Scan for the cell matching the given text and deliver its (x, y) coordinate at center. 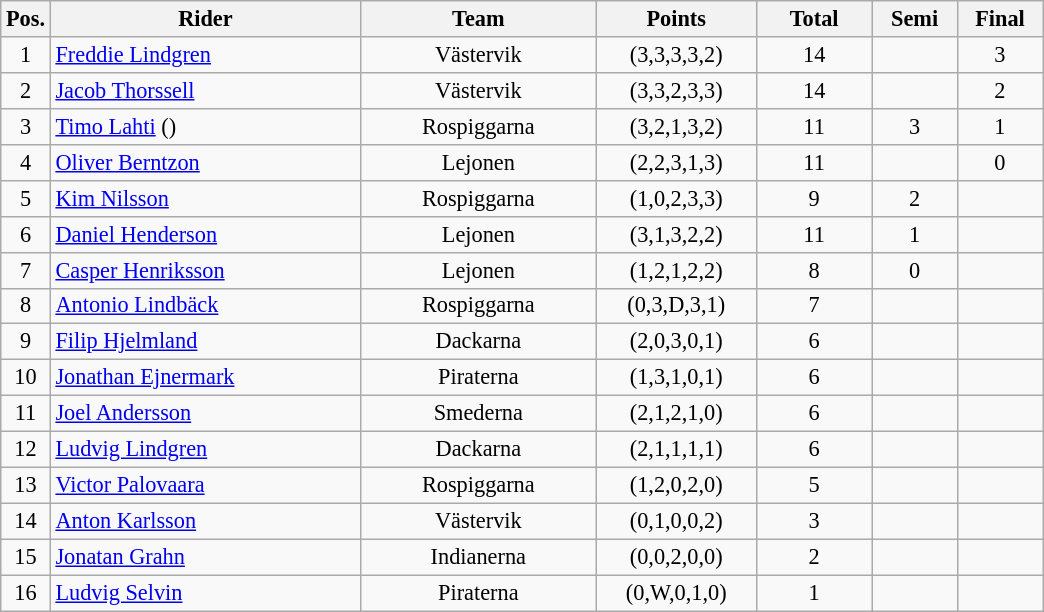
(2,1,2,1,0) (676, 414)
16 (26, 593)
4 (26, 162)
(2,0,3,0,1) (676, 342)
15 (26, 557)
Final (1000, 19)
Victor Palovaara (205, 485)
Indianerna (478, 557)
Jacob Thorssell (205, 90)
(2,1,1,1,1) (676, 450)
Jonathan Ejnermark (205, 378)
Semi (914, 19)
Kim Nilsson (205, 198)
Antonio Lindbäck (205, 306)
(1,0,2,3,3) (676, 198)
Filip Hjelmland (205, 342)
Ludvig Selvin (205, 593)
(1,2,0,2,0) (676, 485)
Jonatan Grahn (205, 557)
Casper Henriksson (205, 270)
(1,2,1,2,2) (676, 270)
12 (26, 450)
(0,0,2,0,0) (676, 557)
Freddie Lindgren (205, 55)
(3,1,3,2,2) (676, 234)
(2,2,3,1,3) (676, 162)
(0,3,D,3,1) (676, 306)
Team (478, 19)
Smederna (478, 414)
Rider (205, 19)
(1,3,1,0,1) (676, 378)
(3,3,2,3,3) (676, 90)
(3,3,3,3,2) (676, 55)
Points (676, 19)
Oliver Berntzon (205, 162)
Ludvig Lindgren (205, 450)
13 (26, 485)
(0,W,0,1,0) (676, 593)
(3,2,1,3,2) (676, 126)
(0,1,0,0,2) (676, 521)
Total (814, 19)
Timo Lahti () (205, 126)
10 (26, 378)
Pos. (26, 19)
Joel Andersson (205, 414)
Anton Karlsson (205, 521)
Daniel Henderson (205, 234)
